Return the [x, y] coordinate for the center point of the cell that contains the specified text.  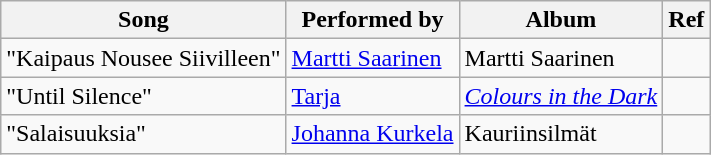
"Kaipaus Nousee Siivilleen" [144, 58]
Tarja [372, 96]
"Salaisuuksia" [144, 134]
Colours in the Dark [561, 96]
Album [561, 20]
Ref [686, 20]
Johanna Kurkela [372, 134]
Song [144, 20]
Performed by [372, 20]
"Until Silence" [144, 96]
Kauriinsilmät [561, 134]
